Locate the cell with the specified text and output its [x, y] center coordinate. 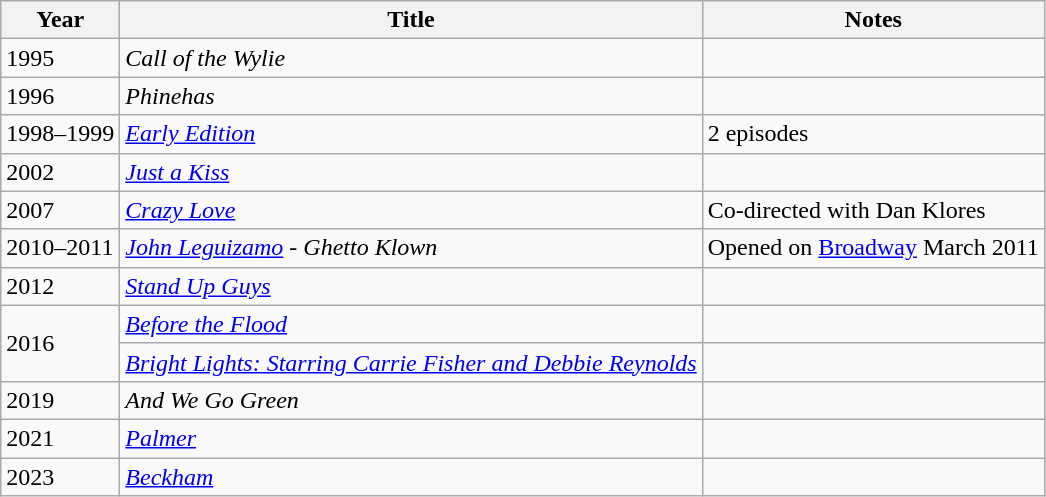
Co-directed with Dan Klores [873, 210]
Title [411, 20]
2007 [60, 210]
2010–2011 [60, 248]
Bright Lights: Starring Carrie Fisher and Debbie Reynolds [411, 362]
Early Edition [411, 134]
Crazy Love [411, 210]
Phinehas [411, 96]
John Leguizamo - Ghetto Klown [411, 248]
1995 [60, 58]
2 episodes [873, 134]
Notes [873, 20]
Opened on Broadway March 2011 [873, 248]
Year [60, 20]
Palmer [411, 438]
2012 [60, 286]
2023 [60, 477]
Call of the Wylie [411, 58]
1998–1999 [60, 134]
2016 [60, 343]
2002 [60, 172]
2019 [60, 400]
And We Go Green [411, 400]
Stand Up Guys [411, 286]
2021 [60, 438]
Before the Flood [411, 324]
Just a Kiss [411, 172]
1996 [60, 96]
Beckham [411, 477]
